Output the (X, Y) coordinate of the center of the cell containing the given text.  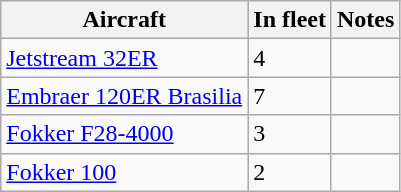
Notes (365, 20)
Fokker F28-4000 (124, 134)
Embraer 120ER Brasilia (124, 96)
4 (290, 58)
Fokker 100 (124, 172)
3 (290, 134)
Aircraft (124, 20)
In fleet (290, 20)
Jetstream 32ER (124, 58)
7 (290, 96)
2 (290, 172)
